From the cell containing the given text, extract its center point as (x, y) coordinate. 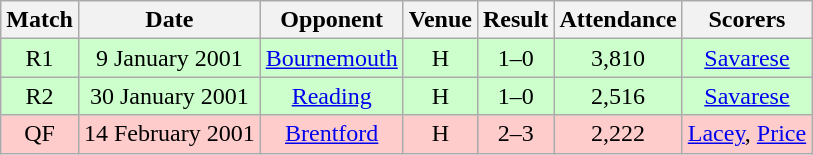
Opponent (332, 20)
R2 (40, 96)
Result (515, 20)
Scorers (746, 20)
Venue (440, 20)
R1 (40, 58)
Brentford (332, 134)
Bournemouth (332, 58)
14 February 2001 (169, 134)
Reading (332, 96)
QF (40, 134)
30 January 2001 (169, 96)
Lacey, Price (746, 134)
9 January 2001 (169, 58)
Date (169, 20)
Attendance (618, 20)
3,810 (618, 58)
2,222 (618, 134)
Match (40, 20)
2–3 (515, 134)
2,516 (618, 96)
